Identify which cell holds the provided text, then report its [X, Y] central coordinate. 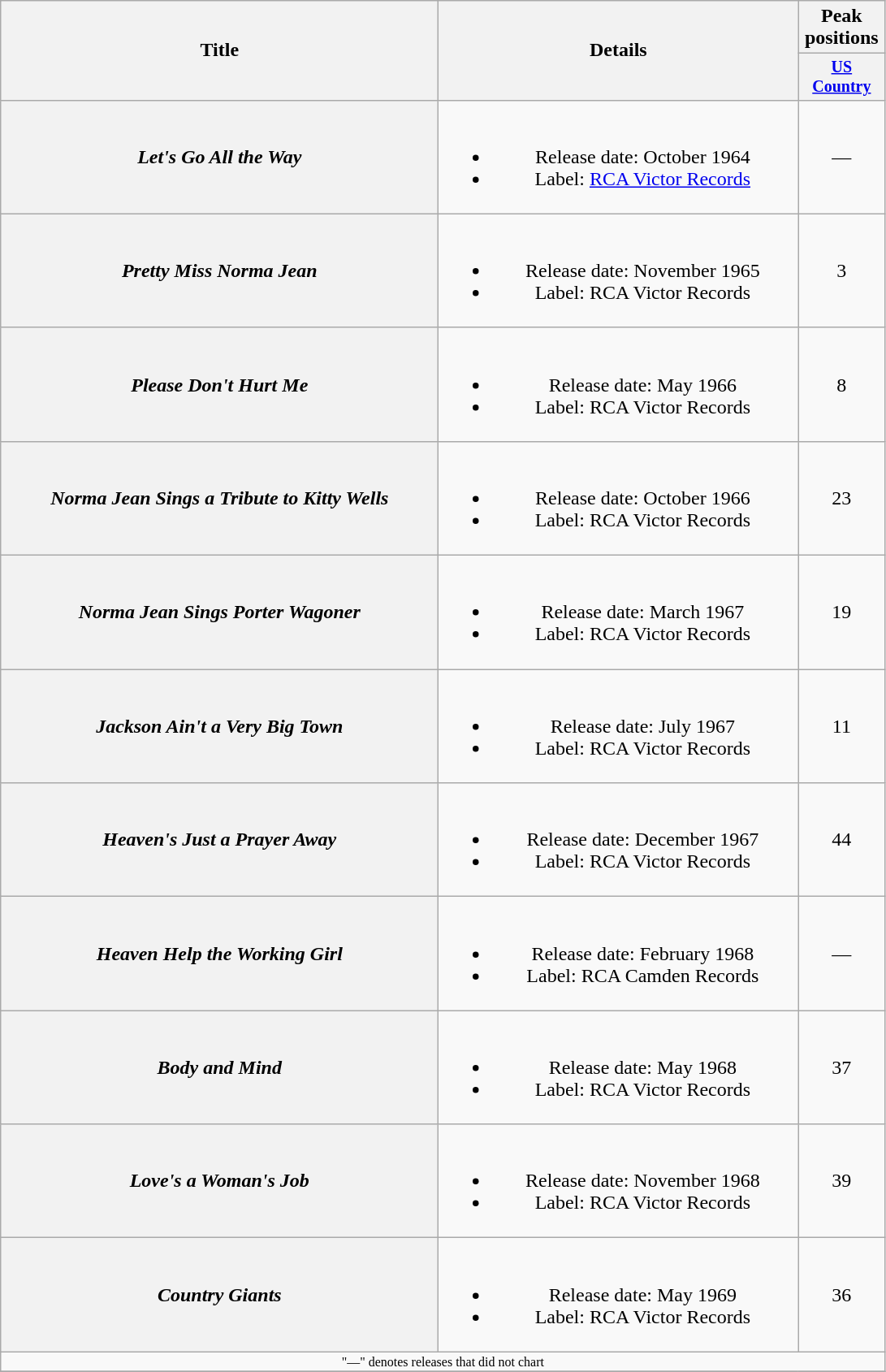
Release date: October 1966Label: RCA Victor Records [619, 498]
36 [841, 1295]
Release date: May 1968Label: RCA Victor Records [619, 1067]
"—" denotes releases that did not chart [443, 1361]
Release date: May 1966Label: RCA Victor Records [619, 384]
11 [841, 726]
US Country [841, 76]
39 [841, 1181]
23 [841, 498]
Release date: May 1969Label: RCA Victor Records [619, 1295]
Jackson Ain't a Very Big Town [219, 726]
Please Don't Hurt Me [219, 384]
3 [841, 271]
Body and Mind [219, 1067]
Release date: March 1967Label: RCA Victor Records [619, 612]
Love's a Woman's Job [219, 1181]
Country Giants [219, 1295]
Release date: July 1967Label: RCA Victor Records [619, 726]
37 [841, 1067]
Release date: December 1967Label: RCA Victor Records [619, 840]
Heaven Help the Working Girl [219, 954]
Norma Jean Sings a Tribute to Kitty Wells [219, 498]
Let's Go All the Way [219, 157]
Title [219, 50]
Release date: November 1965Label: RCA Victor Records [619, 271]
Details [619, 50]
Release date: February 1968Label: RCA Camden Records [619, 954]
Pretty Miss Norma Jean [219, 271]
44 [841, 840]
19 [841, 612]
Norma Jean Sings Porter Wagoner [219, 612]
Release date: November 1968Label: RCA Victor Records [619, 1181]
Release date: October 1964Label: RCA Victor Records [619, 157]
8 [841, 384]
Heaven's Just a Prayer Away [219, 840]
Peak positions [841, 28]
